Scan for the cell matching the given text and deliver its [x, y] coordinate at center. 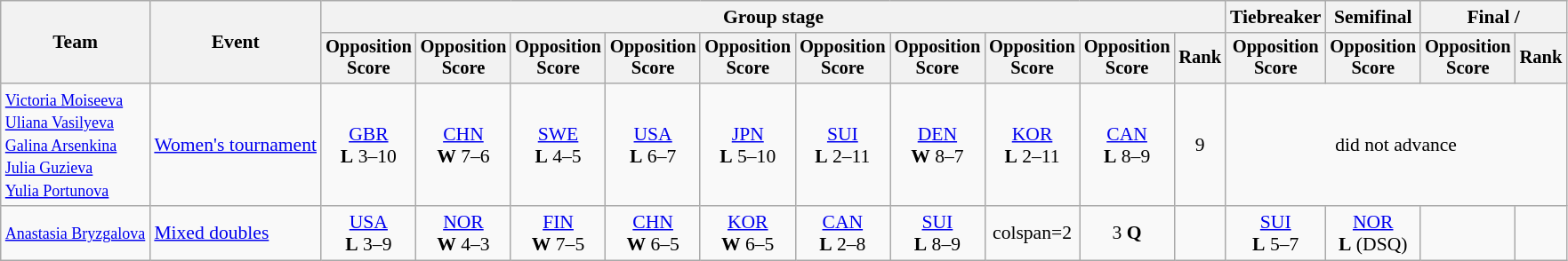
KORW 6–5 [747, 233]
Women's tournament [235, 145]
CAN L 8–9 [1128, 145]
KOR L 2–11 [1032, 145]
3 Q [1128, 233]
Anastasia Bryzgalova [76, 233]
CHNW 6–5 [653, 233]
Event [235, 43]
Tiebreaker [1275, 17]
Group stage [774, 17]
Semifinal [1373, 17]
Team [76, 43]
Victoria MoiseevaUliana VasilyevaGalina ArsenkinaJulia GuzievaYulia Portunova [76, 145]
colspan=2 [1032, 233]
Mixed doubles [235, 233]
SUI L 5–7 [1275, 233]
SUI L 8–9 [937, 233]
NORW 4–3 [464, 233]
JPNL 5–10 [747, 145]
SUIL 2–11 [843, 145]
NOR L (DSQ) [1373, 233]
DEN W 8–7 [937, 145]
USAL 3–9 [368, 233]
USA L 6–7 [653, 145]
Final / [1493, 17]
9 [1200, 145]
SWEL 4–5 [559, 145]
did not advance [1396, 145]
GBRL 3–10 [368, 145]
CHNW 7–6 [464, 145]
FINW 7–5 [559, 233]
CAN L 2–8 [843, 233]
